Provide the (X, Y) coordinate of the cell's center where the given text is located.  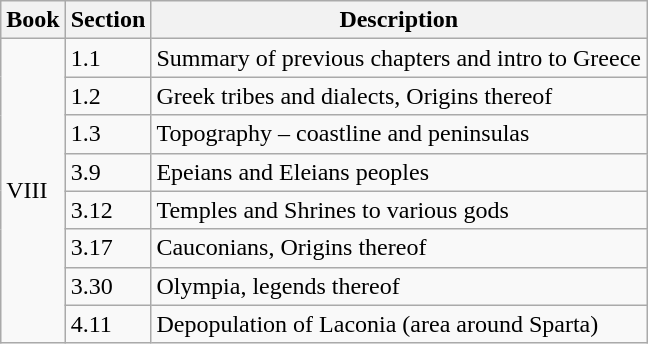
Topography – coastline and peninsulas (399, 134)
Book (33, 20)
Temples and Shrines to various gods (399, 210)
3.30 (108, 286)
Summary of previous chapters and intro to Greece (399, 58)
1.2 (108, 96)
Olympia, legends thereof (399, 286)
Description (399, 20)
3.12 (108, 210)
3.9 (108, 172)
Epeians and Eleians peoples (399, 172)
1.1 (108, 58)
Depopulation of Laconia (area around Sparta) (399, 324)
Cauconians, Origins thereof (399, 248)
3.17 (108, 248)
4.11 (108, 324)
Section (108, 20)
VIII (33, 191)
Greek tribes and dialects, Origins thereof (399, 96)
1.3 (108, 134)
